From the cell containing the given text, extract its center point as [X, Y] coordinate. 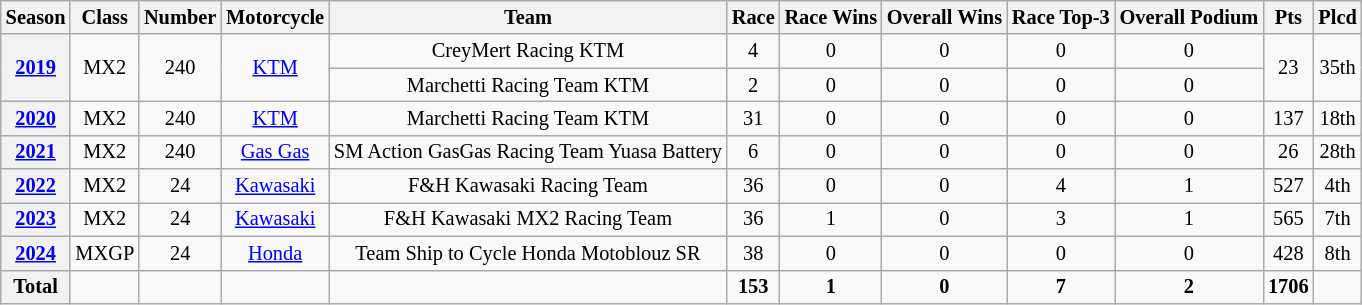
Overall Podium [1189, 17]
CreyMert Racing KTM [528, 51]
F&H Kawasaki MX2 Racing Team [528, 219]
Pts [1288, 17]
Honda [275, 253]
Overall Wins [944, 17]
2022 [36, 186]
Race Wins [831, 17]
565 [1288, 219]
Team Ship to Cycle Honda Motoblouz SR [528, 253]
2019 [36, 68]
Season [36, 17]
23 [1288, 68]
31 [754, 118]
Race Top-3 [1061, 17]
2021 [36, 152]
Race [754, 17]
F&H Kawasaki Racing Team [528, 186]
28th [1338, 152]
7th [1338, 219]
2024 [36, 253]
527 [1288, 186]
2023 [36, 219]
2020 [36, 118]
7 [1061, 287]
Team [528, 17]
6 [754, 152]
38 [754, 253]
Class [104, 17]
35th [1338, 68]
Gas Gas [275, 152]
137 [1288, 118]
Number [180, 17]
428 [1288, 253]
MXGP [104, 253]
153 [754, 287]
8th [1338, 253]
18th [1338, 118]
1706 [1288, 287]
Motorcycle [275, 17]
Total [36, 287]
Plcd [1338, 17]
26 [1288, 152]
SM Action GasGas Racing Team Yuasa Battery [528, 152]
3 [1061, 219]
4th [1338, 186]
